Determine the [X, Y] coordinate at the center of the cell enclosing the given text.  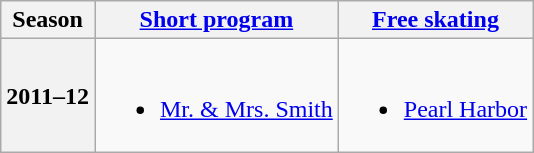
2011–12 [48, 96]
Season [48, 20]
Pearl Harbor [435, 96]
Short program [216, 20]
Mr. & Mrs. Smith [216, 96]
Free skating [435, 20]
